Provide the (X, Y) coordinate of the cell's center where the given text is located.  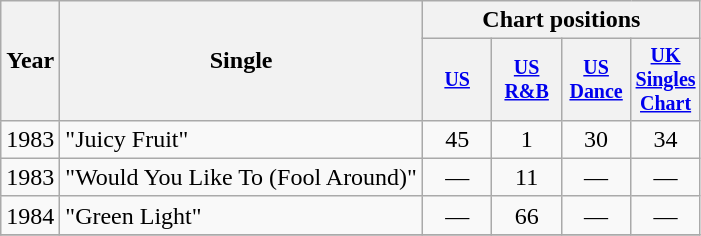
USDance (596, 80)
34 (666, 139)
1 (526, 139)
Year (30, 61)
USR&B (526, 80)
30 (596, 139)
"Green Light" (242, 215)
Single (242, 61)
11 (526, 177)
1984 (30, 215)
US (456, 80)
"Juicy Fruit" (242, 139)
45 (456, 139)
Chart positions (561, 20)
66 (526, 215)
UK Singles Chart (666, 80)
"Would You Like To (Fool Around)" (242, 177)
